Return (X, Y) of the center of cell containing provided text 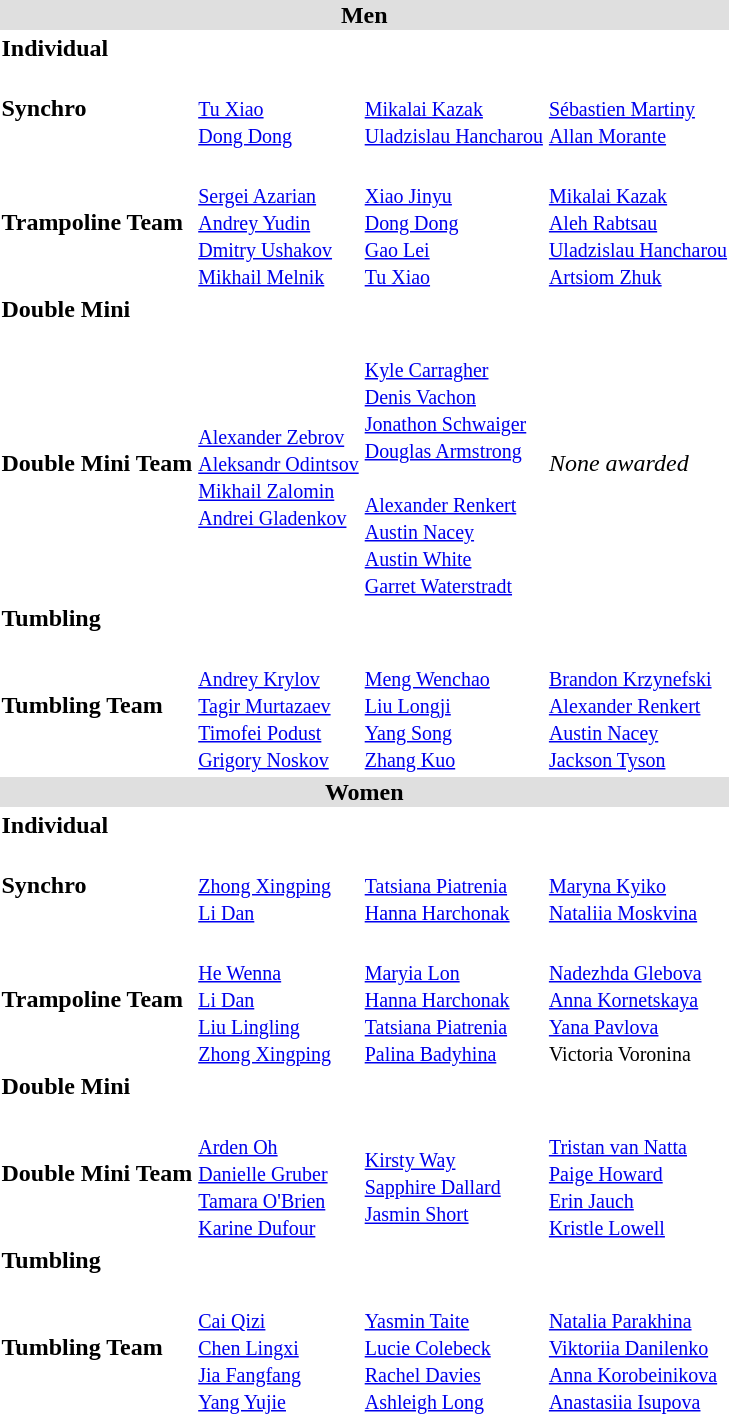
Alexander ZebrovAleksandr OdintsovMikhail ZalominAndrei Gladenkov (278, 464)
Women (364, 792)
Maryna KyikoNataliia Moskvina (638, 885)
He WennaLi DanLiu LinglingZhong Xingping (278, 999)
Brandon KrzynefskiAlexander RenkertAustin NaceyJackson Tyson (638, 705)
Xiao JinyuDong DongGao LeiTu Xiao (454, 222)
Men (364, 15)
Tu XiaoDong Dong (278, 108)
None awarded (638, 464)
Maryia LonHanna HarchonakTatsiana PiatreniaPalina Badyhina (454, 999)
Zhong XingpingLi Dan (278, 885)
Tumbling Team (97, 705)
Tatsiana PiatreniaHanna Harchonak (454, 885)
Mikalai KazakUladzislau Hancharou (454, 108)
Kyle CarragherDenis VachonJonathon SchwaigerDouglas Armstrong Alexander RenkertAustin NaceyAustin WhiteGarret Waterstradt (454, 464)
Tristan van NattaPaige HowardErin JauchKristle Lowell (638, 1173)
Sergei AzarianAndrey YudinDmitry UshakovMikhail Melnik (278, 222)
Andrey KrylovTagir MurtazaevTimofei PodustGrigory Noskov (278, 705)
Meng WenchaoLiu LongjiYang SongZhang Kuo (454, 705)
Mikalai KazakAleh RabtsauUladzislau HancharouArtsiom Zhuk (638, 222)
Kirsty WaySapphire DallardJasmin Short (454, 1173)
Nadezhda GlebovaAnna KornetskayaYana PavlovaVictoria Voronina (638, 999)
Arden OhDanielle GruberTamara O'BrienKarine Dufour (278, 1173)
Sébastien MartinyAllan Morante (638, 108)
